Identify which cell holds the provided text, then report its [X, Y] central coordinate. 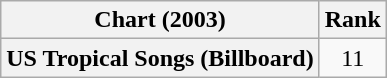
Chart (2003) [160, 20]
11 [352, 58]
Rank [352, 20]
US Tropical Songs (Billboard) [160, 58]
